For the text-containing cell, return its midpoint in [x, y] coordinate format. 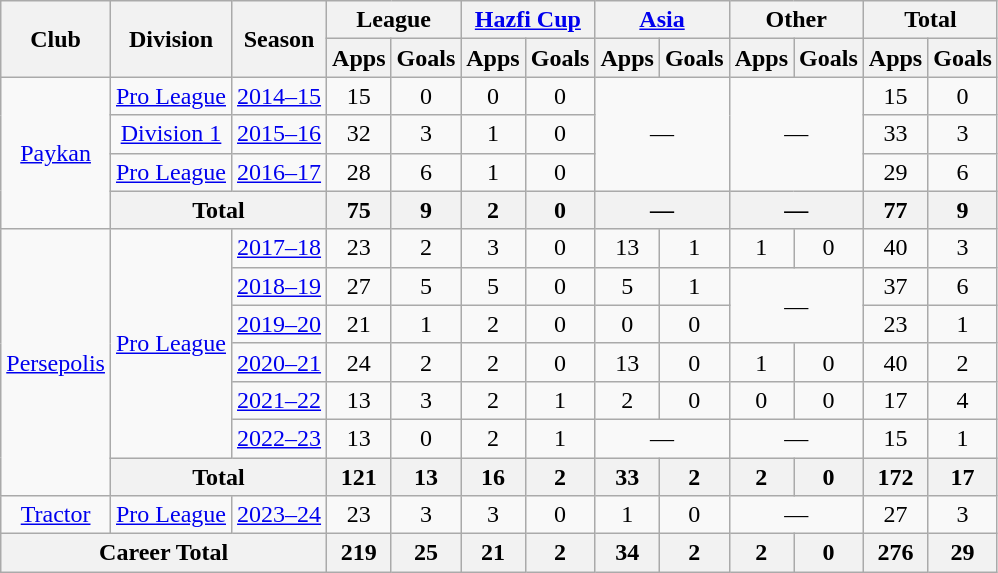
Persepolis [56, 362]
2020–21 [280, 362]
2022–23 [280, 438]
2016–17 [280, 172]
Season [280, 39]
2015–16 [280, 134]
2017–18 [280, 248]
219 [359, 553]
Paykan [56, 153]
Tractor [56, 515]
121 [359, 477]
Other [796, 20]
28 [359, 172]
276 [895, 553]
Hazfi Cup [528, 20]
2023–24 [280, 515]
34 [627, 553]
Career Total [164, 553]
77 [895, 210]
4 [963, 400]
Division 1 [170, 134]
32 [359, 134]
League [394, 20]
24 [359, 362]
2019–20 [280, 324]
2021–22 [280, 400]
Asia [662, 20]
75 [359, 210]
25 [426, 553]
16 [493, 477]
Club [56, 39]
2018–19 [280, 286]
2014–15 [280, 96]
Division [170, 39]
172 [895, 477]
37 [895, 286]
